Extract the [x, y] coordinate from the center of the cell holding the provided text.  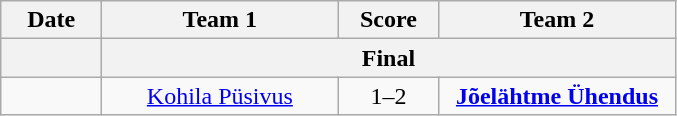
Score [388, 20]
Team 1 [220, 20]
Jõelähtme Ühendus [557, 96]
Kohila Püsivus [220, 96]
Team 2 [557, 20]
1–2 [388, 96]
Date [52, 20]
Final [388, 58]
